Find where the given text appears and provide that cell's center as (x, y) coordinate. 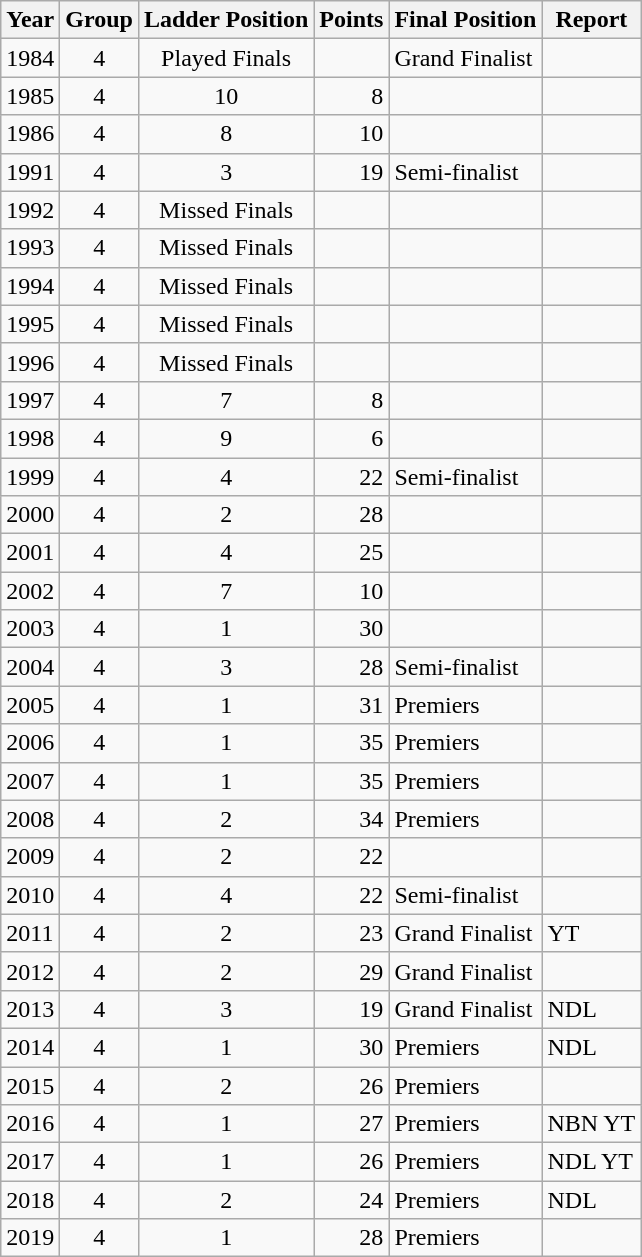
NBN YT (592, 1124)
2015 (30, 1085)
Group (100, 20)
2016 (30, 1124)
2010 (30, 895)
2013 (30, 1009)
1985 (30, 96)
1999 (30, 477)
2002 (30, 591)
Final Position (466, 20)
2006 (30, 743)
Year (30, 20)
2011 (30, 933)
2004 (30, 667)
1991 (30, 172)
31 (352, 705)
2000 (30, 515)
1993 (30, 248)
Report (592, 20)
2009 (30, 857)
29 (352, 971)
1995 (30, 324)
23 (352, 933)
Played Finals (226, 58)
2017 (30, 1162)
Points (352, 20)
YT (592, 933)
2012 (30, 971)
1998 (30, 438)
2018 (30, 1200)
1992 (30, 210)
1986 (30, 134)
1984 (30, 58)
1994 (30, 286)
25 (352, 553)
2008 (30, 819)
24 (352, 1200)
6 (352, 438)
2014 (30, 1047)
2005 (30, 705)
NDL YT (592, 1162)
2001 (30, 553)
2003 (30, 629)
1996 (30, 362)
34 (352, 819)
1997 (30, 400)
2007 (30, 781)
Ladder Position (226, 20)
9 (226, 438)
27 (352, 1124)
2019 (30, 1238)
